Pinpoint the cell where the given text exists, returning its (x, y) midpoint coordinate. 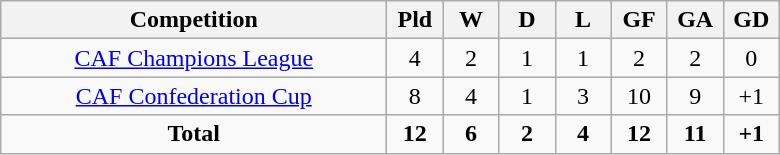
Pld (415, 20)
Total (194, 134)
D (527, 20)
CAF Confederation Cup (194, 96)
6 (471, 134)
3 (583, 96)
11 (695, 134)
0 (751, 58)
W (471, 20)
GA (695, 20)
L (583, 20)
GF (639, 20)
10 (639, 96)
GD (751, 20)
8 (415, 96)
CAF Champions League (194, 58)
Competition (194, 20)
9 (695, 96)
